Find where the given text appears and provide that cell's center as (x, y) coordinate. 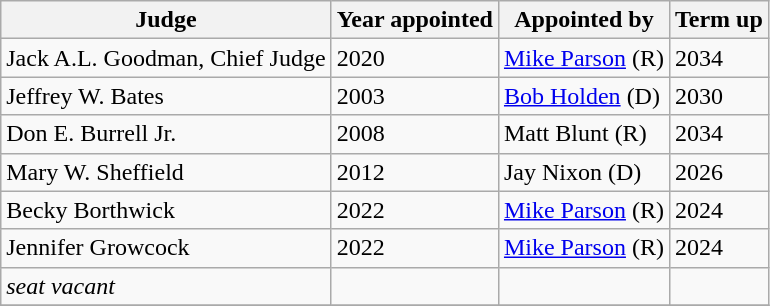
Term up (718, 20)
2026 (718, 172)
Appointed by (584, 20)
Jennifer Growcock (166, 248)
2008 (414, 134)
Don E. Burrell Jr. (166, 134)
2030 (718, 96)
seat vacant (166, 286)
Judge (166, 20)
Matt Blunt (R) (584, 134)
2020 (414, 58)
Jeffrey W. Bates (166, 96)
2003 (414, 96)
2012 (414, 172)
Jack A.L. Goodman, Chief Judge (166, 58)
Becky Borthwick (166, 210)
Year appointed (414, 20)
Jay Nixon (D) (584, 172)
Mary W. Sheffield (166, 172)
Bob Holden (D) (584, 96)
